For the text-containing cell, return its midpoint in [X, Y] coordinate format. 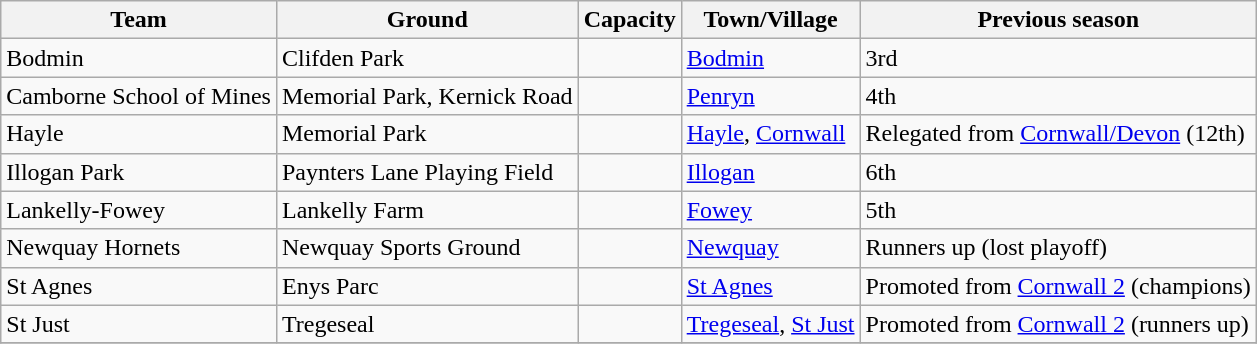
Illogan Park [139, 172]
Town/Village [770, 20]
Penryn [770, 96]
4th [1058, 96]
Ground [427, 20]
Runners up (lost playoff) [1058, 248]
Hayle, Cornwall [770, 134]
Relegated from Cornwall/Devon (12th) [1058, 134]
Capacity [630, 20]
Clifden Park [427, 58]
Lankelly Farm [427, 210]
Team [139, 20]
5th [1058, 210]
Lankelly-Fowey [139, 210]
Paynters Lane Playing Field [427, 172]
Previous season [1058, 20]
Camborne School of Mines [139, 96]
Hayle [139, 134]
Memorial Park [427, 134]
Enys Parc [427, 286]
Newquay [770, 248]
St Just [139, 324]
Fowey [770, 210]
Tregeseal [427, 324]
3rd [1058, 58]
Tregeseal, St Just [770, 324]
Illogan [770, 172]
6th [1058, 172]
Memorial Park, Kernick Road [427, 96]
Promoted from Cornwall 2 (runners up) [1058, 324]
Newquay Hornets [139, 248]
Promoted from Cornwall 2 (champions) [1058, 286]
Newquay Sports Ground [427, 248]
